Return [X, Y] of the center of cell containing provided text 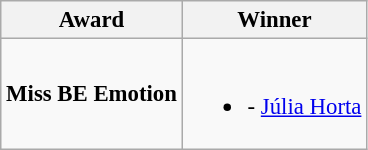
Miss BE Emotion [92, 94]
- Júlia Horta [274, 94]
Winner [274, 20]
Award [92, 20]
